Determine the [X, Y] coordinate at the center of the cell enclosing the given text.  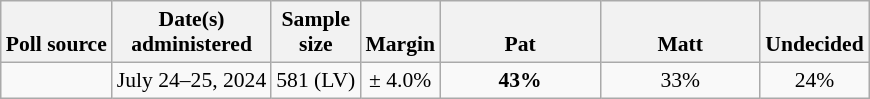
581 (LV) [316, 80]
Poll source [56, 32]
Matt [680, 32]
Undecided [814, 32]
24% [814, 80]
33% [680, 80]
Pat [520, 32]
43% [520, 80]
July 24–25, 2024 [192, 80]
Date(s)administered [192, 32]
Margin [400, 32]
± 4.0% [400, 80]
Samplesize [316, 32]
